Locate the cell with the specified text and output its [x, y] center coordinate. 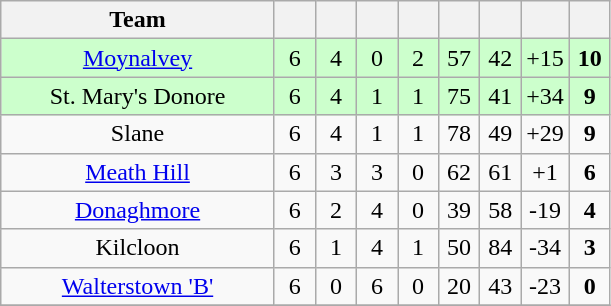
-23 [546, 286]
20 [460, 286]
84 [500, 248]
78 [460, 134]
+34 [546, 96]
+1 [546, 172]
Walterstown 'B' [138, 286]
Donaghmore [138, 210]
Kilcloon [138, 248]
49 [500, 134]
10 [590, 58]
61 [500, 172]
41 [500, 96]
50 [460, 248]
+29 [546, 134]
Meath Hill [138, 172]
42 [500, 58]
+15 [546, 58]
39 [460, 210]
-19 [546, 210]
57 [460, 58]
-34 [546, 248]
75 [460, 96]
Moynalvey [138, 58]
Team [138, 20]
58 [500, 210]
43 [500, 286]
62 [460, 172]
Slane [138, 134]
St. Mary's Donore [138, 96]
